Output the (x, y) coordinate of the center of the cell containing the given text.  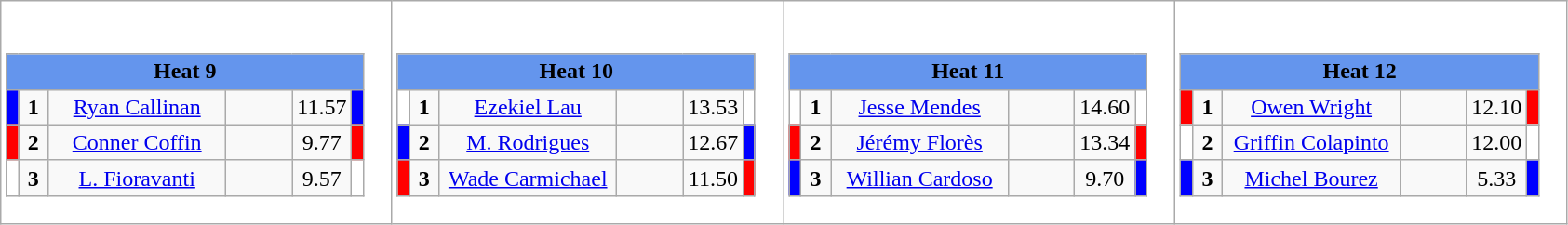
14.60 (1106, 107)
13.53 (713, 107)
M. Rodrigues (529, 142)
9.57 (322, 178)
Heat 12 (1360, 72)
12.67 (713, 142)
Ryan Callinan (138, 107)
13.34 (1106, 142)
Heat 10 (576, 72)
Wade Carmichael (529, 178)
Heat 9 1 Ryan Callinan 11.57 2 Conner Coffin 9.77 3 L. Fioravanti 9.57 (196, 112)
Heat 9 (184, 72)
Griffin Colapinto (1312, 142)
Jérémy Florès (919, 142)
Heat 10 1 Ezekiel Lau 13.53 2 M. Rodrigues 12.67 3 Wade Carmichael 11.50 (588, 112)
Ezekiel Lau (529, 107)
12.10 (1496, 107)
11.50 (713, 178)
11.57 (322, 107)
Willian Cardoso (919, 178)
Jesse Mendes (919, 107)
L. Fioravanti (138, 178)
9.77 (322, 142)
Owen Wright (1312, 107)
Heat 12 1 Owen Wright 12.10 2 Griffin Colapinto 12.00 3 Michel Bourez 5.33 (1372, 112)
5.33 (1496, 178)
Michel Bourez (1312, 178)
Conner Coffin (138, 142)
Heat 11 (968, 72)
Heat 11 1 Jesse Mendes 14.60 2 Jérémy Florès 13.34 3 Willian Cardoso 9.70 (979, 112)
9.70 (1106, 178)
12.00 (1496, 142)
